From the cell containing the given text, extract its center point as [X, Y] coordinate. 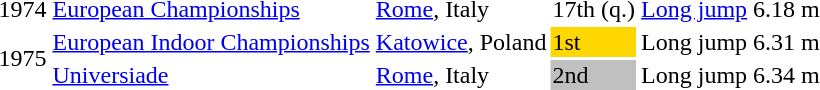
1st [594, 42]
Universiade [211, 75]
European Indoor Championships [211, 42]
2nd [594, 75]
Katowice, Poland [461, 42]
Rome, Italy [461, 75]
